Return the [X, Y] coordinate for the center point of the cell that contains the specified text.  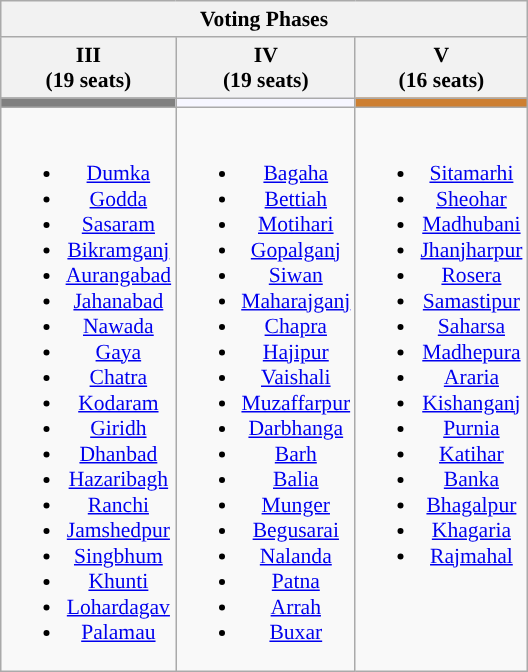
V(16 seats) [441, 66]
DumkaGoddaSasaramBikramganjAurangabadJahanabadNawadaGayaChatraKodaramGiridhDhanbadHazaribaghRanchiJamshedpurSingbhumKhuntiLohardagavPalamau [89, 390]
SitamarhiSheoharMadhubaniJhanjharpurRoseraSamastipurSaharsaMadhepuraArariaKishanganjPurniaKatiharBankaBhagalpurKhagariaRajmahal [441, 390]
IV(19 seats) [266, 66]
III(19 seats) [89, 66]
BagahaBettiahMotihariGopalganjSiwanMaharajganjChapraHajipurVaishaliMuzaffarpurDarbhangaBarhBaliaMungerBegusaraiNalandaPatnaArrahBuxar [266, 390]
Voting Phases [264, 19]
